From the cell containing the given text, extract its center point as [x, y] coordinate. 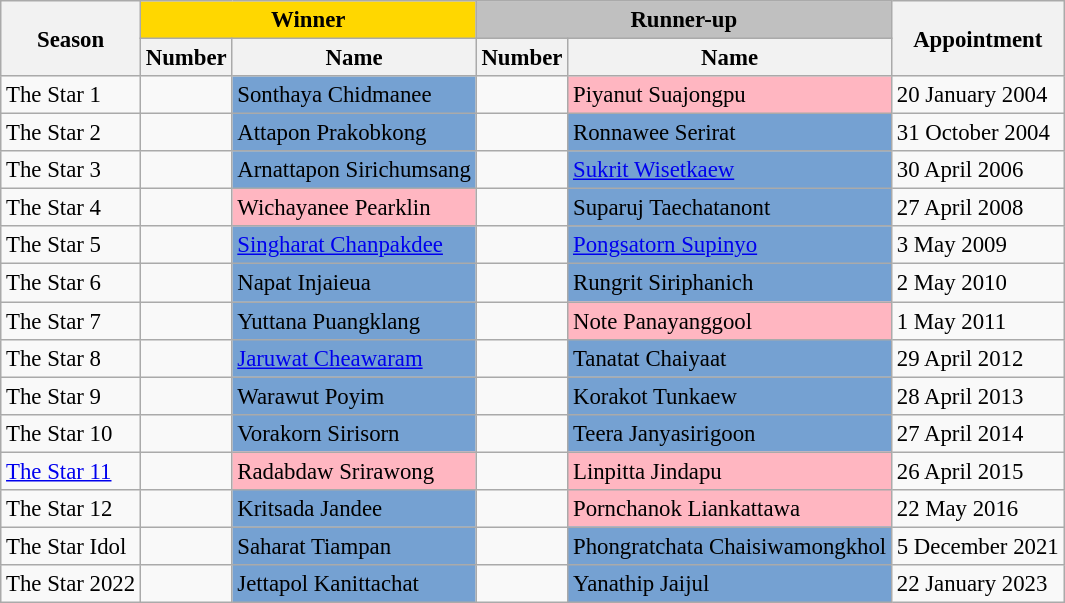
The Star 7 [71, 321]
Ronnawee Serirat [730, 133]
22 May 2016 [978, 509]
3 May 2009 [978, 245]
The Star 8 [71, 358]
Jettapol Kanittachat [354, 584]
Pornchanok Liankattawa [730, 509]
Season [71, 38]
20 January 2004 [978, 95]
Tanatat Chaiyaat [730, 358]
2 May 2010 [978, 283]
Piyanut Suajongpu [730, 95]
Singharat Chanpakdee [354, 245]
Winner [308, 20]
27 April 2014 [978, 433]
Vorakorn Sirisorn [354, 433]
1 May 2011 [978, 321]
Korakot Tunkaew [730, 396]
Arnattapon Sirichumsang [354, 170]
Note Panayanggool [730, 321]
Sukrit Wisetkaew [730, 170]
Pongsatorn Supinyo [730, 245]
Rungrit Siriphanich [730, 283]
Wichayanee Pearklin [354, 208]
26 April 2015 [978, 471]
28 April 2013 [978, 396]
The Star 5 [71, 245]
The Star 6 [71, 283]
Teera Janyasirigoon [730, 433]
27 April 2008 [978, 208]
Yuttana Puangklang [354, 321]
30 April 2006 [978, 170]
The Star 10 [71, 433]
The Star Idol [71, 546]
Runner-up [684, 20]
The Star 12 [71, 509]
Appointment [978, 38]
22 January 2023 [978, 584]
Attapon Prakobkong [354, 133]
The Star 4 [71, 208]
The Star 3 [71, 170]
Jaruwat Cheawaram [354, 358]
Linpitta Jindapu [730, 471]
The Star 2 [71, 133]
Yanathip Jaijul [730, 584]
31 October 2004 [978, 133]
Saharat Tiampan [354, 546]
Kritsada Jandee [354, 509]
The Star 2022 [71, 584]
Phongratchata Chaisiwamongkhol [730, 546]
5 December 2021 [978, 546]
The Star 9 [71, 396]
Warawut Poyim [354, 396]
Radabdaw Srirawong [354, 471]
Napat Injaieua [354, 283]
Sonthaya Chidmanee [354, 95]
Suparuj Taechatanont [730, 208]
29 April 2012 [978, 358]
The Star 11 [71, 471]
The Star 1 [71, 95]
